Return [X, Y] of the center of cell containing provided text 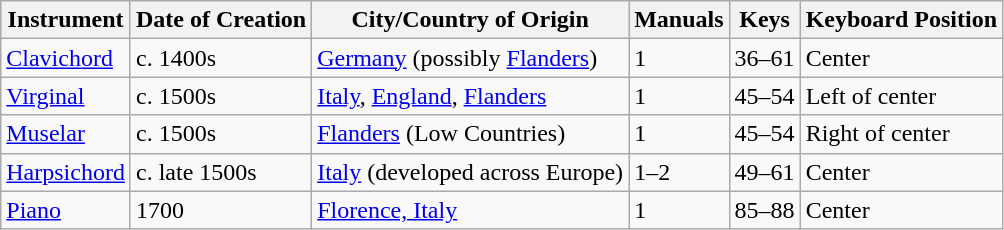
Piano [66, 210]
Keyboard Position [901, 20]
49–61 [764, 172]
85–88 [764, 210]
Instrument [66, 20]
1–2 [679, 172]
1700 [220, 210]
Muselar [66, 134]
Keys [764, 20]
Right of center [901, 134]
City/Country of Origin [470, 20]
c. late 1500s [220, 172]
Clavichord [66, 58]
Italy, England, Flanders [470, 96]
Left of center [901, 96]
36–61 [764, 58]
c. 1400s [220, 58]
Flanders (Low Countries) [470, 134]
Harpsichord [66, 172]
Manuals [679, 20]
Germany (possibly Flanders) [470, 58]
Florence, Italy [470, 210]
Italy (developed across Europe) [470, 172]
Date of Creation [220, 20]
Virginal [66, 96]
